Return the [X, Y] coordinate for the center point of the cell that contains the specified text.  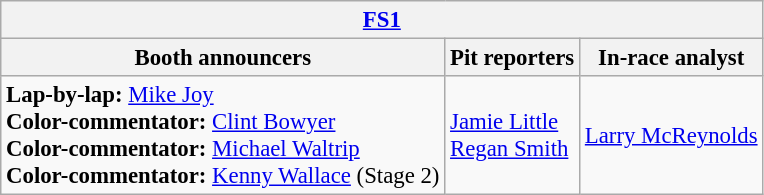
Lap-by-lap: Mike JoyColor-commentator: Clint BowyerColor-commentator: Michael WaltripColor-commentator: Kenny Wallace (Stage 2) [223, 136]
FS1 [382, 20]
Larry McReynolds [672, 136]
Pit reporters [512, 58]
In-race analyst [672, 58]
Booth announcers [223, 58]
Jamie LittleRegan Smith [512, 136]
